Capture the cell that displays the provided text and extract its [x, y] central coordinate. 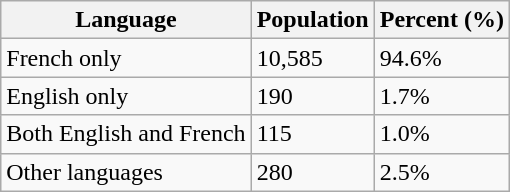
1.7% [442, 96]
280 [312, 172]
Population [312, 20]
Language [126, 20]
115 [312, 134]
94.6% [442, 58]
Both English and French [126, 134]
English only [126, 96]
French only [126, 58]
190 [312, 96]
10,585 [312, 58]
2.5% [442, 172]
1.0% [442, 134]
Percent (%) [442, 20]
Other languages [126, 172]
